From the cell containing the given text, extract its center point as (X, Y) coordinate. 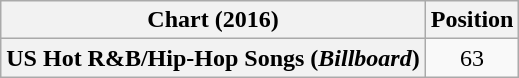
Chart (2016) (213, 20)
63 (472, 58)
US Hot R&B/Hip-Hop Songs (Billboard) (213, 58)
Position (472, 20)
